Detect which cell encompasses the target text, then output its [X, Y] center coordinate. 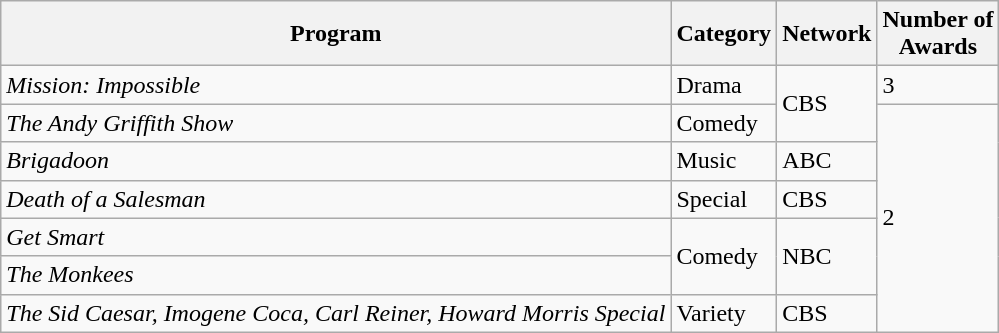
2 [938, 218]
NBC [827, 256]
Variety [724, 313]
Number ofAwards [938, 34]
The Andy Griffith Show [336, 123]
Special [724, 199]
Brigadoon [336, 161]
Music [724, 161]
Program [336, 34]
Death of a Salesman [336, 199]
The Sid Caesar, Imogene Coca, Carl Reiner, Howard Morris Special [336, 313]
ABC [827, 161]
Drama [724, 85]
Network [827, 34]
Category [724, 34]
The Monkees [336, 275]
Mission: Impossible [336, 85]
Get Smart [336, 237]
3 [938, 85]
